Locate the cell with the specified text and output its [X, Y] center coordinate. 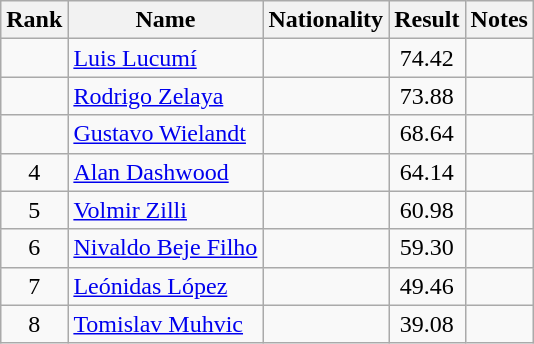
Notes [499, 20]
39.08 [427, 324]
59.30 [427, 248]
Rodrigo Zelaya [166, 96]
Alan Dashwood [166, 172]
73.88 [427, 96]
64.14 [427, 172]
Result [427, 20]
Gustavo Wielandt [166, 134]
6 [34, 248]
Tomislav Muhvic [166, 324]
68.64 [427, 134]
Nivaldo Beje Filho [166, 248]
Name [166, 20]
60.98 [427, 210]
Leónidas López [166, 286]
8 [34, 324]
Rank [34, 20]
7 [34, 286]
49.46 [427, 286]
5 [34, 210]
Volmir Zilli [166, 210]
4 [34, 172]
Luis Lucumí [166, 58]
Nationality [326, 20]
74.42 [427, 58]
